Capture the cell that displays the provided text and extract its [X, Y] central coordinate. 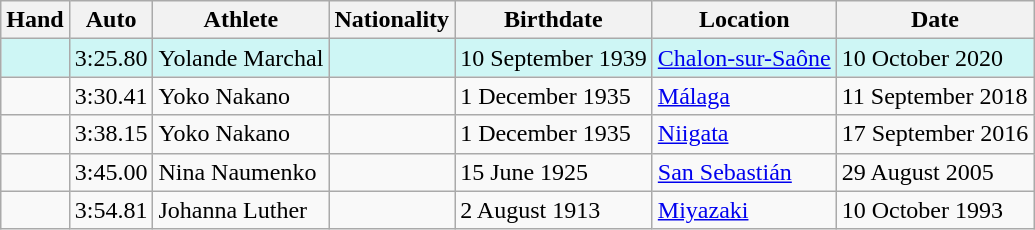
Johanna Luther [241, 210]
Auto [111, 20]
Athlete [241, 20]
Yolande Marchal [241, 58]
11 September 2018 [935, 96]
Málaga [744, 96]
Nationality [392, 20]
3:30.41 [111, 96]
Location [744, 20]
3:54.81 [111, 210]
10 October 1993 [935, 210]
Nina Naumenko [241, 172]
10 September 1939 [554, 58]
Chalon-sur-Saône [744, 58]
Hand [35, 20]
Niigata [744, 134]
2 August 1913 [554, 210]
3:45.00 [111, 172]
17 September 2016 [935, 134]
10 October 2020 [935, 58]
29 August 2005 [935, 172]
San Sebastián [744, 172]
3:38.15 [111, 134]
15 June 1925 [554, 172]
Miyazaki [744, 210]
3:25.80 [111, 58]
Birthdate [554, 20]
Date [935, 20]
